Determine the (X, Y) coordinate at the center of the cell enclosing the given text.  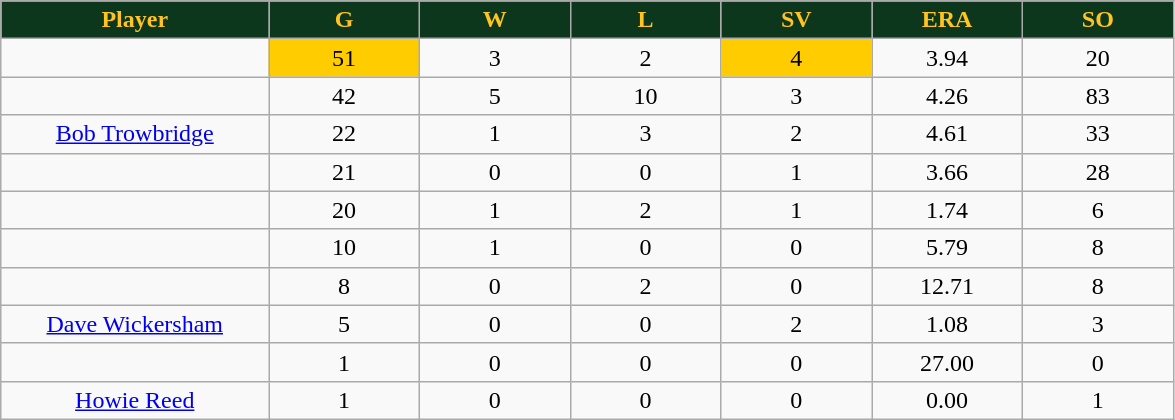
22 (344, 134)
4.26 (948, 96)
83 (1098, 96)
1.08 (948, 324)
Howie Reed (135, 400)
L (646, 20)
Bob Trowbridge (135, 134)
4.61 (948, 134)
51 (344, 58)
4 (796, 58)
Player (135, 20)
28 (1098, 172)
21 (344, 172)
12.71 (948, 286)
5.79 (948, 248)
SV (796, 20)
27.00 (948, 362)
33 (1098, 134)
1.74 (948, 210)
6 (1098, 210)
3.66 (948, 172)
SO (1098, 20)
42 (344, 96)
3.94 (948, 58)
0.00 (948, 400)
ERA (948, 20)
Dave Wickersham (135, 324)
G (344, 20)
W (494, 20)
